For the text-containing cell, return its midpoint in [x, y] coordinate format. 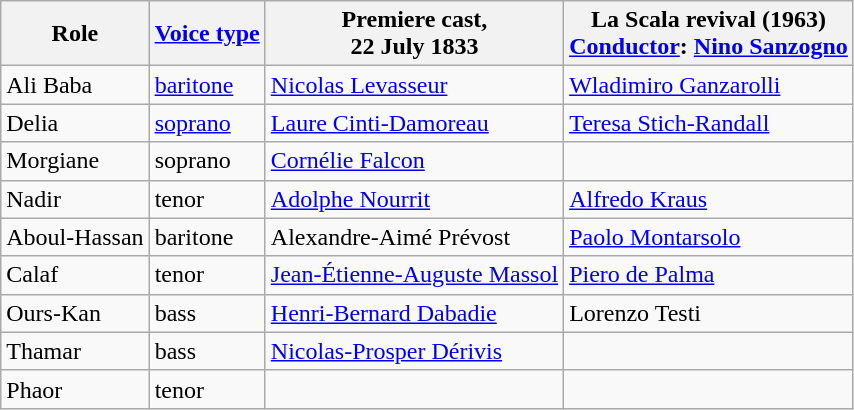
Piero de Palma [709, 275]
Premiere cast,22 July 1833 [414, 34]
Teresa Stich-Randall [709, 123]
Ali Baba [75, 85]
Ours-Kan [75, 313]
Role [75, 34]
Calaf [75, 275]
Cornélie Falcon [414, 161]
La Scala revival (1963)Conductor: Nino Sanzogno [709, 34]
Aboul-Hassan [75, 237]
Adolphe Nourrit [414, 199]
Nadir [75, 199]
Delia [75, 123]
Nicolas Levasseur [414, 85]
Alfredo Kraus [709, 199]
Thamar [75, 351]
Alexandre-Aimé Prévost [414, 237]
Laure Cinti-Damoreau [414, 123]
Phaor [75, 389]
Morgiane [75, 161]
Lorenzo Testi [709, 313]
Jean-Étienne-Auguste Massol [414, 275]
Paolo Montarsolo [709, 237]
Henri-Bernard Dabadie [414, 313]
Nicolas-Prosper Dérivis [414, 351]
Wladimiro Ganzarolli [709, 85]
Voice type [207, 34]
